Detect which cell encompasses the target text, then output its [x, y] center coordinate. 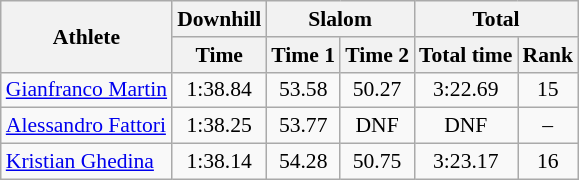
54.28 [303, 162]
15 [548, 90]
Gianfranco Martin [86, 90]
Time 2 [377, 55]
Slalom [340, 19]
1:38.84 [219, 90]
1:38.25 [219, 126]
Time 1 [303, 55]
Downhill [219, 19]
Time [219, 55]
3:23.17 [466, 162]
3:22.69 [466, 90]
53.77 [303, 126]
Total [496, 19]
Kristian Ghedina [86, 162]
Rank [548, 55]
Total time [466, 55]
1:38.14 [219, 162]
Athlete [86, 36]
53.58 [303, 90]
50.27 [377, 90]
50.75 [377, 162]
– [548, 126]
16 [548, 162]
Alessandro Fattori [86, 126]
